Provide the (X, Y) coordinate of the cell's center where the given text is located.  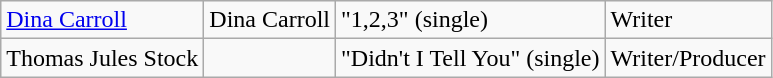
Writer (688, 20)
Writer/Producer (688, 58)
"Didn't I Tell You" (single) (471, 58)
Thomas Jules Stock (102, 58)
"1,2,3" (single) (471, 20)
